Locate the cell with the specified text and output its [X, Y] center coordinate. 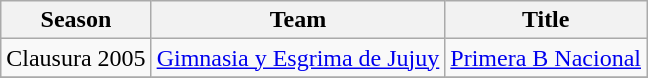
Primera B Nacional [546, 58]
Clausura 2005 [76, 58]
Gimnasia y Esgrima de Jujuy [298, 58]
Title [546, 20]
Season [76, 20]
Team [298, 20]
